Find where the given text appears and provide that cell's center as (X, Y) coordinate. 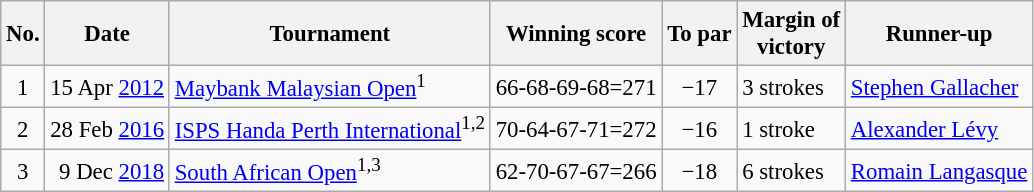
South African Open1,3 (330, 171)
To par (700, 34)
15 Apr 2012 (107, 87)
Date (107, 34)
9 Dec 2018 (107, 171)
3 (23, 171)
62-70-67-67=266 (576, 171)
1 (23, 87)
2 (23, 129)
ISPS Handa Perth International1,2 (330, 129)
Maybank Malaysian Open1 (330, 87)
−17 (700, 87)
Stephen Gallacher (940, 87)
Alexander Lévy (940, 129)
70-64-67-71=272 (576, 129)
3 strokes (792, 87)
Tournament (330, 34)
28 Feb 2016 (107, 129)
66-68-69-68=271 (576, 87)
Winning score (576, 34)
Runner-up (940, 34)
1 stroke (792, 129)
6 strokes (792, 171)
−16 (700, 129)
Romain Langasque (940, 171)
No. (23, 34)
−18 (700, 171)
Margin ofvictory (792, 34)
